Capture the cell that displays the provided text and extract its (x, y) central coordinate. 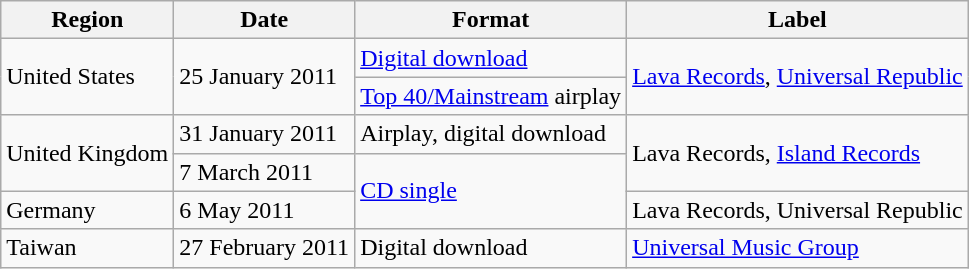
Taiwan (88, 248)
Top 40/Mainstream airplay (491, 96)
United States (88, 77)
Airplay, digital download (491, 134)
25 January 2011 (264, 77)
7 March 2011 (264, 172)
Format (491, 20)
27 February 2011 (264, 248)
6 May 2011 (264, 210)
31 January 2011 (264, 134)
Universal Music Group (798, 248)
CD single (491, 191)
Region (88, 20)
Label (798, 20)
Date (264, 20)
Lava Records, Island Records (798, 153)
United Kingdom (88, 153)
Germany (88, 210)
